Capture the cell that displays the provided text and extract its (X, Y) central coordinate. 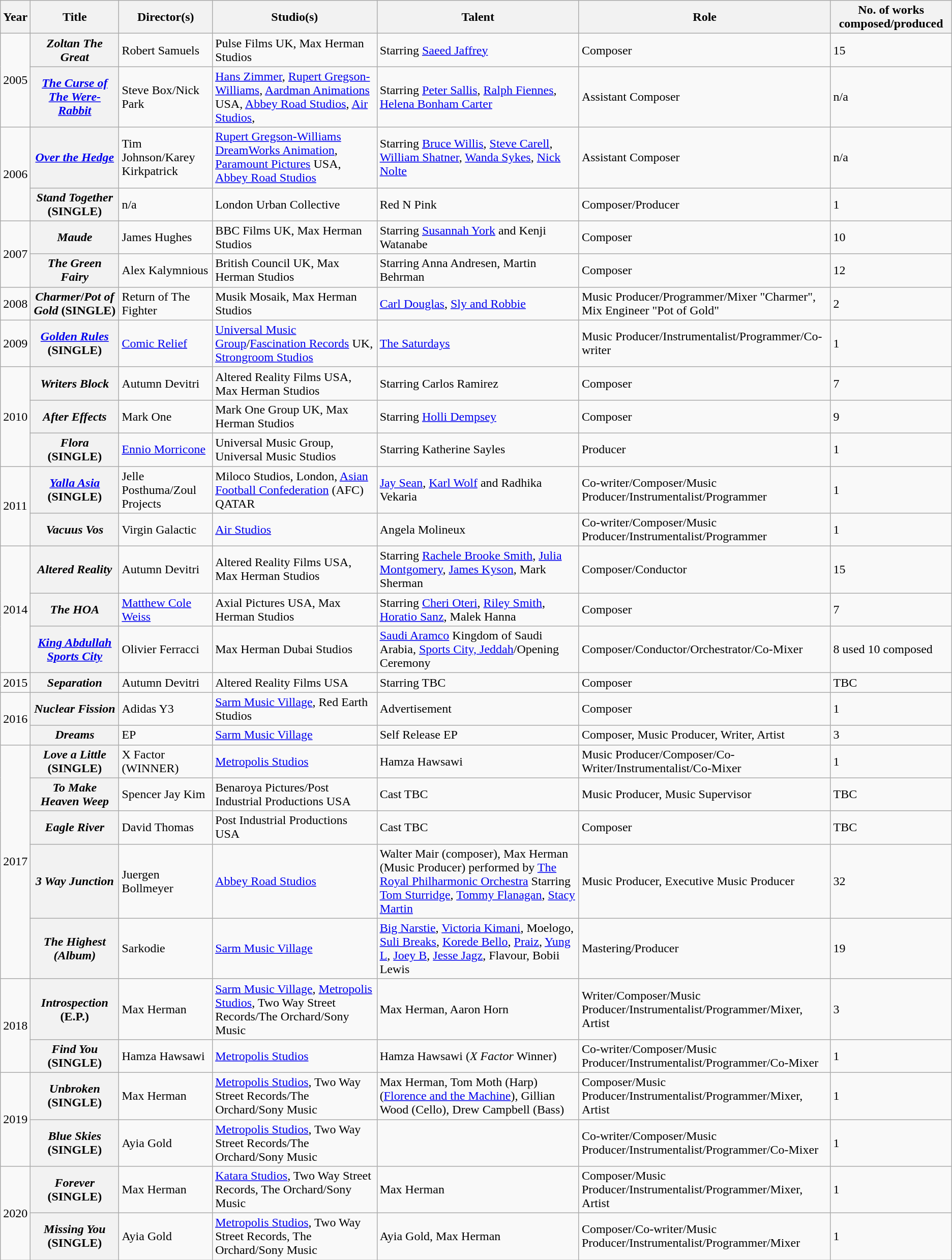
Yalla Asia (SINGLE) (75, 489)
After Effects (75, 416)
2005 (15, 80)
Altered Reality Films USA (295, 683)
No. of works composed/produced (891, 17)
Ayia Gold, Max Herman (478, 1237)
Return of The Fighter (166, 303)
Metropolis Studios, Two Way Street Records, The Orchard/Sony Music (295, 1237)
2017 (15, 862)
Writer/Composer/Music Producer/Instrumentalist/Programmer/Mixer, Artist (705, 1009)
Universal Music Group, Universal Music Studios (295, 450)
Starring Katherine Sayles (478, 450)
Musik Mosaik, Max Herman Studios (295, 303)
Saudi Aramco Kingdom of Saudi Arabia, Sports City, Jeddah/Opening Ceremony (478, 650)
The HOA (75, 609)
Self Release EP (478, 735)
Composer/Conductor (705, 570)
The Highest (Album) (75, 948)
2007 (15, 254)
Maude (75, 237)
2015 (15, 683)
Max Herman Dubai Studios (295, 650)
Hans Zimmer, Rupert Gregson-Williams, Aardman Animations USA, Abbey Road Studios, Air Studios, (295, 97)
King Abdullah Sports City (75, 650)
Nuclear Fission (75, 709)
BBC Films UK, Max Herman Studios (295, 237)
Year (15, 17)
Steve Box/Nick Park (166, 97)
Air Studios (295, 530)
Stand Together (SINGLE) (75, 204)
9 (891, 416)
Carl Douglas, Sly and Robbie (478, 303)
Title (75, 17)
10 (891, 237)
Studio(s) (295, 17)
Miloco Studios, London, Asian Football Confederation (AFC) QATAR (295, 489)
Dreams (75, 735)
Benaroya Pictures/Post Industrial Productions USA (295, 795)
X Factor (WINNER) (166, 761)
2016 (15, 718)
To Make Heaven Weep (75, 795)
Mastering/Producer (705, 948)
London Urban Collective (295, 204)
2 (891, 303)
Starring Cheri Oteri, Riley Smith, Horatio Sanz, Malek Hanna (478, 609)
Juergen Bollmeyer (166, 881)
Olivier Ferracci (166, 650)
3 Way Junction (75, 881)
Sarm Music Village, Metropolis Studios, Two Way Street Records/The Orchard/Sony Music (295, 1009)
Katara Studios, Two Way Street Records, The Orchard/Sony Music (295, 1190)
Separation (75, 683)
Abbey Road Studios (295, 881)
Music Producer/Instrumentalist/Programmer/Co-writer (705, 343)
Role (705, 17)
Composer, Music Producer, Writer, Artist (705, 735)
Forever (SINGLE) (75, 1190)
Find You (SINGLE) (75, 1056)
Virgin Galactic (166, 530)
2010 (15, 416)
2019 (15, 1119)
The Saturdays (478, 343)
Music Producer/Composer/Co-Writer/Instrumentalist/Co-Mixer (705, 761)
8 used 10 composed (891, 650)
Writers Block (75, 384)
Altered Reality (75, 570)
32 (891, 881)
Spencer Jay Kim (166, 795)
12 (891, 271)
Talent (478, 17)
Composer/Producer (705, 204)
Love a Little (SINGLE) (75, 761)
Starring TBC (478, 683)
Flora (SINGLE) (75, 450)
David Thomas (166, 827)
Mark One Group UK, Max Herman Studios (295, 416)
Eagle River (75, 827)
Angela Molineux (478, 530)
Starring Peter Sallis, Ralph Fiennes, Helena Bonham Carter (478, 97)
Director(s) (166, 17)
Adidas Y3 (166, 709)
2011 (15, 506)
Max Herman, Aaron Horn (478, 1009)
2014 (15, 609)
Starring Holli Dempsey (478, 416)
Charmer/Pot of Gold (SINGLE) (75, 303)
Introspection (E.P.) (75, 1009)
The Green Fairy (75, 271)
Starring Rachele Brooke Smith, Julia Montgomery, James Kyson, Mark Sherman (478, 570)
Matthew Cole Weiss (166, 609)
Golden Rules (SINGLE) (75, 343)
Starring Anna Andresen, Martin Behrman (478, 271)
James Hughes (166, 237)
Music Producer, Music Supervisor (705, 795)
EP (166, 735)
Blue Skies (SINGLE) (75, 1142)
Tim Johnson/Karey Kirkpatrick (166, 158)
Unbroken (SINGLE) (75, 1096)
Comic Relief (166, 343)
Vacuus Vos (75, 530)
Sarkodie (166, 948)
Over the Hedge (75, 158)
Pulse Films UK, Max Herman Studios (295, 50)
Big Narstie, Victoria Kimani, Moelogo, Suli Breaks, Korede Bello, Praiz, Yung L, Joey B, Jesse Jagz, Flavour, Bobii Lewis (478, 948)
Starring Bruce Willis, Steve Carell, William Shatner, Wanda Sykes, Nick Nolte (478, 158)
Jay Sean, Karl Wolf and Radhika Vekaria (478, 489)
Post Industrial Productions USA (295, 827)
2006 (15, 174)
Ennio Morricone (166, 450)
Starring Saeed Jaffrey (478, 50)
Rupert Gregson-Williams DreamWorks Animation, Paramount Pictures USA, Abbey Road Studios (295, 158)
Starring Susannah York and Kenji Watanabe (478, 237)
2009 (15, 343)
2020 (15, 1213)
Producer (705, 450)
Alex Kalymnious (166, 271)
Composer/Co-writer/Music Producer/Instrumentalist/Programmer/Mixer (705, 1237)
Music Producer, Executive Music Producer (705, 881)
2008 (15, 303)
British Council UK, Max Herman Studios (295, 271)
The Curse of The Were-Rabbit (75, 97)
Starring Carlos Ramirez (478, 384)
Red N Pink (478, 204)
Music Producer/Programmer/Mixer "Charmer", Mix Engineer "Pot of Gold" (705, 303)
Sarm Music Village, Red Earth Studios (295, 709)
Mark One (166, 416)
Advertisement (478, 709)
2018 (15, 1025)
Missing You (SINGLE) (75, 1237)
Axial Pictures USA, Max Herman Studios (295, 609)
Composer/Conductor/Orchestrator/Co-Mixer (705, 650)
Jelle Posthuma/Zoul Projects (166, 489)
Robert Samuels (166, 50)
19 (891, 948)
Hamza Hawsawi (X Factor Winner) (478, 1056)
Universal Music Group/Fascination Records UK, Strongroom Studios (295, 343)
Max Herman, Tom Moth (Harp) (Florence and the Machine), Gillian Wood (Cello), Drew Campbell (Bass) (478, 1096)
Zoltan The Great (75, 50)
